Provide the (x, y) coordinate of the cell's center where the given text is located.  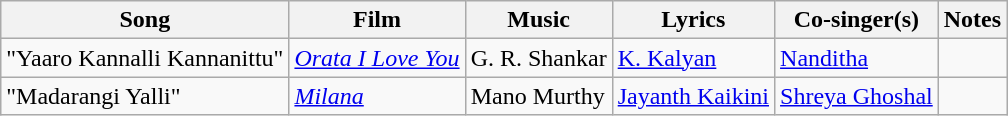
"Madarangi Yalli" (145, 96)
Milana (377, 96)
Notes (972, 20)
Nanditha (857, 58)
Film (377, 20)
Co-singer(s) (857, 20)
Music (538, 20)
Shreya Ghoshal (857, 96)
Mano Murthy (538, 96)
"Yaaro Kannalli Kannanittu" (145, 58)
Lyrics (693, 20)
G. R. Shankar (538, 58)
Orata I Love You (377, 58)
Jayanth Kaikini (693, 96)
Song (145, 20)
K. Kalyan (693, 58)
